Find where the given text appears and provide that cell's center as [X, Y] coordinate. 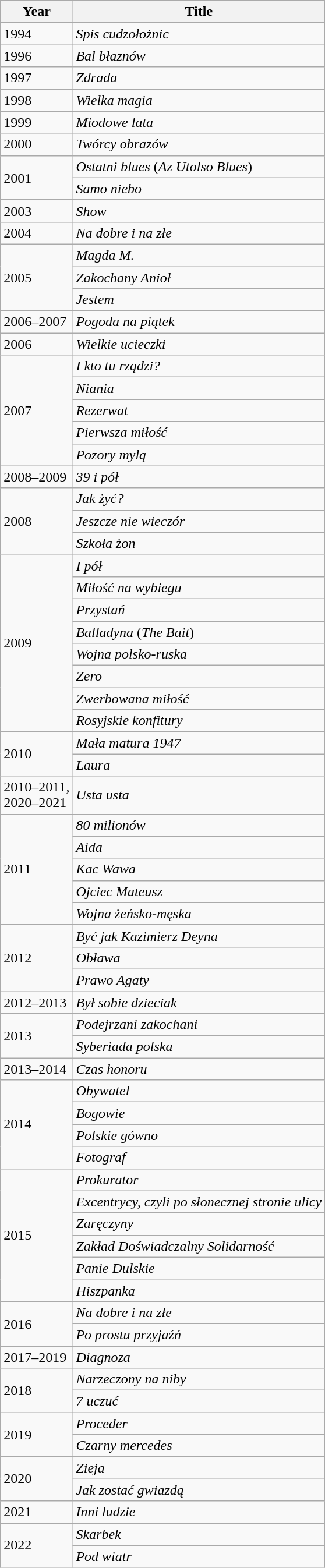
Narzeczony na niby [199, 1379]
Zieja [199, 1468]
2020 [37, 1479]
1998 [37, 100]
Twórcy obrazów [199, 144]
2022 [37, 1545]
Proceder [199, 1424]
Zero [199, 677]
Prokurator [199, 1180]
Czarny mercedes [199, 1446]
Skarbek [199, 1534]
2007 [37, 410]
Wielka magia [199, 100]
2017–2019 [37, 1357]
Fotograf [199, 1158]
2013 [37, 1036]
1994 [37, 34]
Wojna polsko-ruska [199, 654]
Polskie gówno [199, 1135]
Obława [199, 958]
Show [199, 211]
Inni ludzie [199, 1512]
2018 [37, 1390]
Zdrada [199, 78]
2000 [37, 144]
Niania [199, 388]
2014 [37, 1124]
Pozory mylą [199, 455]
Czas honoru [199, 1069]
Syberiada polska [199, 1047]
2021 [37, 1512]
2010–2011,2020–2021 [37, 795]
2009 [37, 643]
Prawo Agaty [199, 980]
Bogowie [199, 1113]
Samo niebo [199, 189]
2010 [37, 754]
Ostatni blues (Az Utolso Blues) [199, 167]
7 uczuć [199, 1401]
Po prostu przyjaźń [199, 1335]
Jak żyć? [199, 499]
Hiszpanka [199, 1290]
Laura [199, 765]
Excentrycy, czyli po słonecznej stronie ulicy [199, 1202]
2012–2013 [37, 1002]
Jak zostać gwiazdą [199, 1490]
Usta usta [199, 795]
Zakochany Anioł [199, 278]
Przystań [199, 610]
Zaręczyny [199, 1224]
2008–2009 [37, 477]
Być jak Kazimierz Deyna [199, 936]
Balladyna (The Bait) [199, 632]
Kac Wawa [199, 869]
Był sobie dzieciak [199, 1002]
2013–2014 [37, 1069]
Rezerwat [199, 410]
Title [199, 12]
1997 [37, 78]
Jestem [199, 300]
Pod wiatr [199, 1556]
2012 [37, 958]
Magda M. [199, 255]
Panie Dulskie [199, 1268]
I pół [199, 565]
Miłość na wybiegu [199, 587]
2008 [37, 521]
Wojna żeńsko-męska [199, 914]
Obywatel [199, 1091]
I kto tu rządzi? [199, 366]
Podejrzani zakochani [199, 1025]
Wielkie ucieczki [199, 344]
Pierwsza miłość [199, 433]
2016 [37, 1323]
Zwerbowana miłość [199, 699]
2015 [37, 1235]
1999 [37, 122]
2019 [37, 1435]
Spis cudzołożnic [199, 34]
Ojciec Mateusz [199, 891]
2011 [37, 869]
39 i pół [199, 477]
Zakład Doświadczalny Solidarność [199, 1246]
Jeszcze nie wieczór [199, 521]
Szkoła żon [199, 543]
2006–2007 [37, 322]
Bal błaznów [199, 56]
Miodowe lata [199, 122]
2004 [37, 233]
Mała matura 1947 [199, 743]
Diagnoza [199, 1357]
2001 [37, 178]
1996 [37, 56]
80 milionów [199, 825]
2005 [37, 277]
2006 [37, 344]
Pogoda na piątek [199, 322]
2003 [37, 211]
Rosyjskie konfitury [199, 721]
Year [37, 12]
Aida [199, 847]
